For the text-containing cell, return its midpoint in (X, Y) coordinate format. 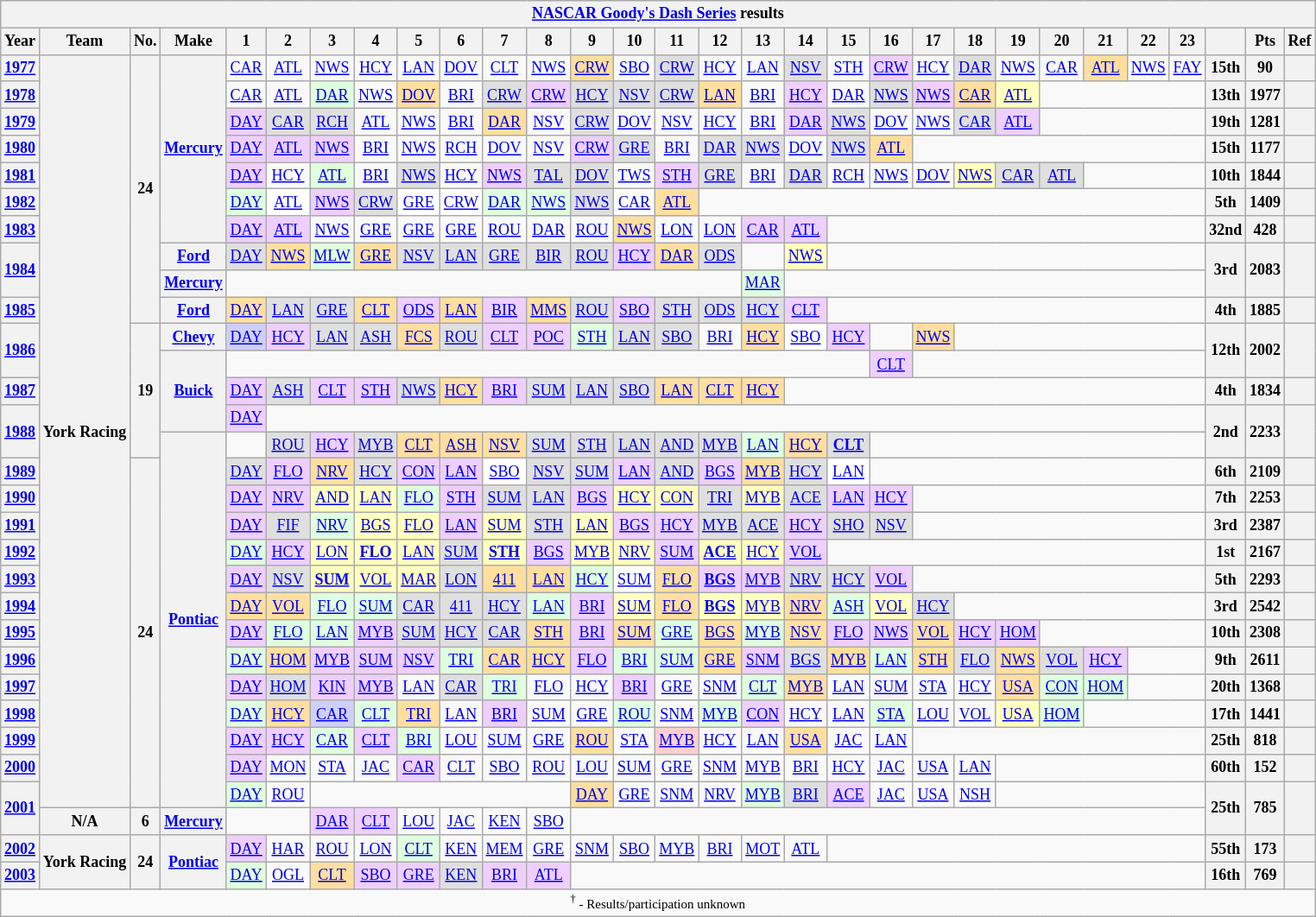
785 (1266, 808)
17th (1226, 713)
1997 (21, 687)
20 (1062, 41)
1987 (21, 390)
2233 (1266, 431)
1993 (21, 579)
12 (720, 41)
18 (976, 41)
1983 (21, 230)
2253 (1266, 499)
17 (933, 41)
13th (1226, 95)
1980 (21, 149)
2nd (1226, 431)
2109 (1266, 471)
1988 (21, 431)
19th (1226, 121)
1981 (21, 176)
1994 (21, 606)
1281 (1266, 121)
6th (1226, 471)
60th (1226, 768)
3 (332, 41)
1 (246, 41)
NASCAR Goody's Dash Series results (658, 14)
2003 (21, 876)
1999 (21, 741)
1978 (21, 95)
1st (1226, 553)
1992 (21, 553)
2167 (1266, 553)
7th (1226, 499)
2542 (1266, 606)
9th (1226, 660)
POC (549, 337)
1989 (21, 471)
13 (762, 41)
KIN (332, 687)
2 (288, 41)
22 (1148, 41)
9 (592, 41)
HAR (288, 848)
55th (1226, 848)
2308 (1266, 634)
1177 (1266, 149)
FIF (288, 525)
152 (1266, 768)
TAL (549, 176)
10 (634, 41)
11 (677, 41)
Make (193, 41)
8 (549, 41)
SHO (849, 525)
21 (1105, 41)
Ref (1300, 41)
1441 (1266, 713)
1885 (1266, 311)
7 (504, 41)
Chevy (193, 337)
1409 (1266, 202)
MLW (332, 256)
23 (1187, 41)
Year (21, 41)
2000 (21, 768)
2293 (1266, 579)
20th (1226, 687)
16 (891, 41)
1985 (21, 311)
† - Results/participation unknown (658, 902)
TWS (634, 176)
818 (1266, 741)
16th (1226, 876)
N/A (85, 822)
4 (376, 41)
5 (419, 41)
1998 (21, 713)
15 (849, 41)
1368 (1266, 687)
90 (1266, 67)
No. (145, 41)
NSH (976, 794)
12th (1226, 351)
FAY (1187, 67)
1995 (21, 634)
1990 (21, 499)
2083 (1266, 269)
428 (1266, 230)
Pts (1266, 41)
1984 (21, 269)
1844 (1266, 176)
MON (288, 768)
1982 (21, 202)
14 (806, 41)
Buick (193, 391)
1996 (21, 660)
FCS (419, 337)
2001 (21, 808)
MMS (549, 311)
2387 (1266, 525)
1991 (21, 525)
MEM (504, 848)
1834 (1266, 390)
1979 (21, 121)
MOT (762, 848)
173 (1266, 848)
32nd (1226, 230)
2611 (1266, 660)
OGL (288, 876)
769 (1266, 876)
Team (85, 41)
1986 (21, 351)
